Extract the [x, y] coordinate from the center of the cell holding the provided text.  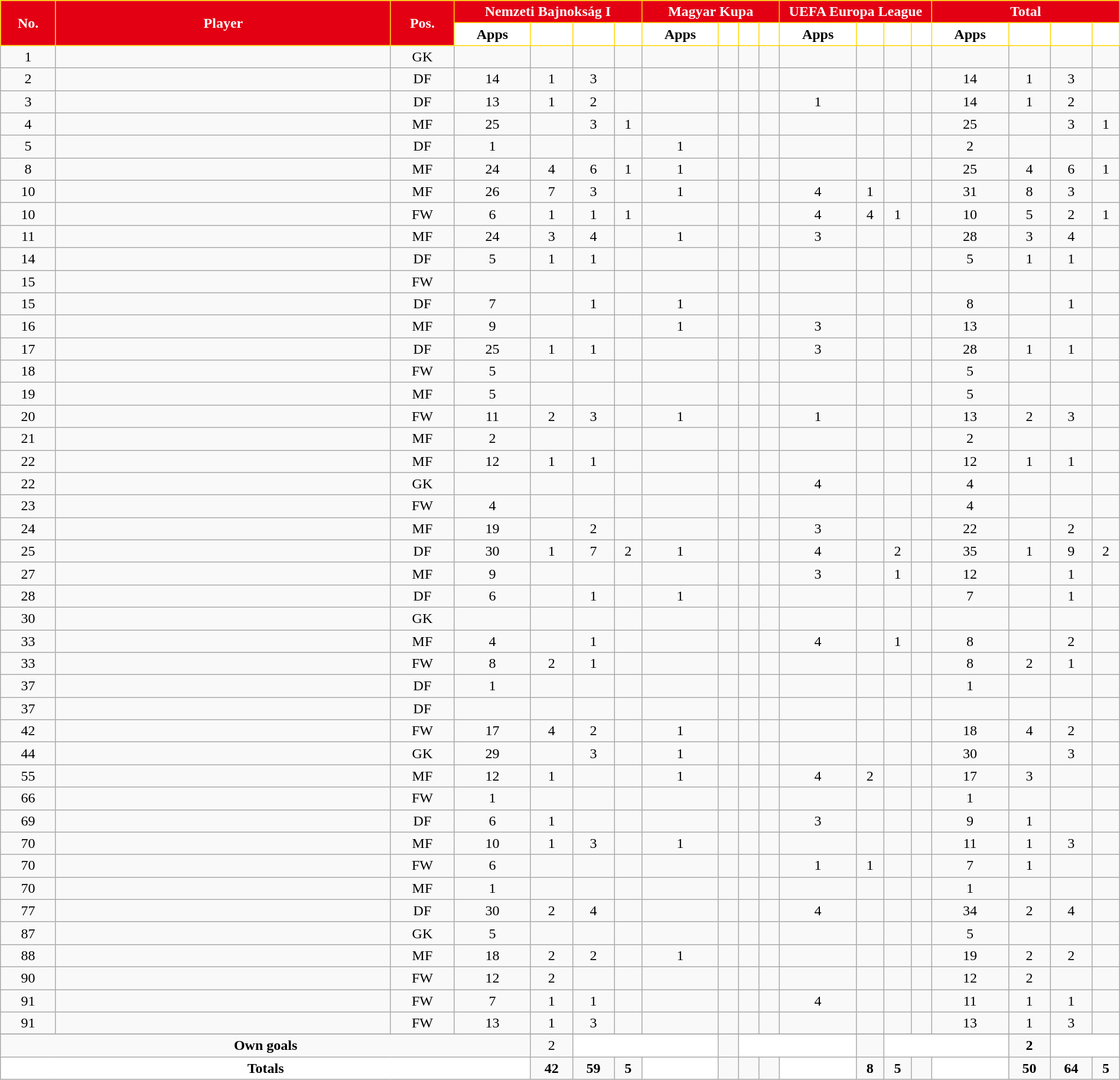
Totals [266, 1068]
87 [28, 933]
69 [28, 821]
55 [28, 776]
16 [28, 327]
Nemzeti Bajnokság I [548, 12]
Total [1025, 12]
88 [28, 955]
27 [28, 573]
35 [970, 551]
Magyar Kupa [710, 12]
No. [28, 23]
44 [28, 753]
UEFA Europa League [855, 12]
Own goals [266, 1046]
Pos. [422, 23]
90 [28, 978]
50 [1029, 1068]
34 [970, 911]
31 [970, 191]
Player [223, 23]
26 [492, 191]
23 [28, 506]
59 [593, 1068]
64 [1072, 1068]
77 [28, 911]
66 [28, 798]
29 [492, 753]
21 [28, 439]
20 [28, 416]
